For the text-containing cell, return its midpoint in (x, y) coordinate format. 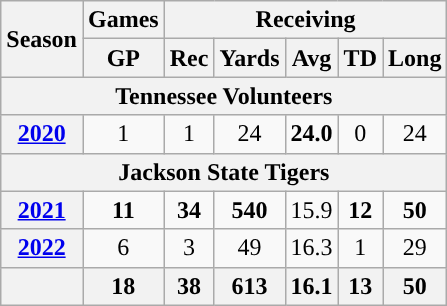
11 (123, 210)
2021 (42, 210)
2020 (42, 134)
16.1 (312, 286)
15.9 (312, 210)
12 (360, 210)
34 (189, 210)
Games (123, 20)
38 (189, 286)
18 (123, 286)
GP (123, 58)
29 (414, 248)
49 (250, 248)
13 (360, 286)
Long (414, 58)
Jackson State Tigers (224, 172)
Yards (250, 58)
Rec (189, 58)
2022 (42, 248)
TD (360, 58)
Tennessee Volunteers (224, 96)
3 (189, 248)
Avg (312, 58)
0 (360, 134)
16.3 (312, 248)
Receiving (306, 20)
24.0 (312, 134)
6 (123, 248)
613 (250, 286)
540 (250, 210)
Season (42, 39)
